Capture the cell that displays the provided text and extract its (x, y) central coordinate. 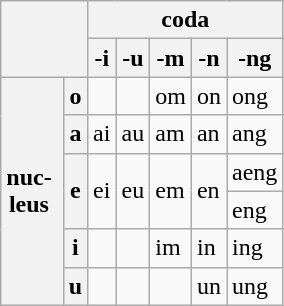
e (75, 191)
am (171, 134)
i (75, 248)
on (208, 96)
-m (171, 58)
im (171, 248)
ung (254, 286)
eu (133, 191)
u (75, 286)
ing (254, 248)
un (208, 286)
om (171, 96)
o (75, 96)
a (75, 134)
au (133, 134)
coda (186, 20)
-n (208, 58)
ei (102, 191)
in (208, 248)
-u (133, 58)
ong (254, 96)
nuc- leus (32, 191)
en (208, 191)
an (208, 134)
ai (102, 134)
aeng (254, 172)
ang (254, 134)
-ng (254, 58)
em (171, 191)
eng (254, 210)
-i (102, 58)
